Scan for the cell matching the given text and deliver its (X, Y) coordinate at center. 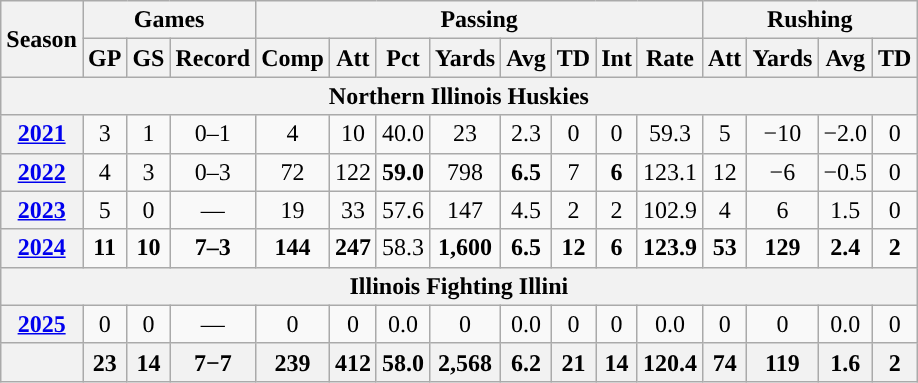
123.9 (670, 248)
120.4 (670, 362)
53 (724, 248)
2023 (42, 210)
57.6 (402, 210)
21 (573, 362)
122 (352, 172)
Illinois Fighting Illini (459, 286)
7–3 (213, 248)
Int (617, 58)
2022 (42, 172)
59.3 (670, 134)
2,568 (466, 362)
−0.5 (846, 172)
40.0 (402, 134)
Pct (402, 58)
412 (352, 362)
72 (293, 172)
798 (466, 172)
GP (104, 58)
102.9 (670, 210)
7 (573, 172)
Season (42, 39)
−6 (782, 172)
144 (293, 248)
123.1 (670, 172)
247 (352, 248)
Games (168, 20)
1.6 (846, 362)
−2.0 (846, 134)
Comp (293, 58)
1,600 (466, 248)
74 (724, 362)
4.5 (526, 210)
Rushing (809, 20)
−10 (782, 134)
1 (148, 134)
2.3 (526, 134)
129 (782, 248)
147 (466, 210)
33 (352, 210)
0–1 (213, 134)
Passing (480, 20)
7−7 (213, 362)
6.2 (526, 362)
2.4 (846, 248)
1.5 (846, 210)
2021 (42, 134)
2024 (42, 248)
58.3 (402, 248)
239 (293, 362)
0–3 (213, 172)
Northern Illinois Huskies (459, 96)
58.0 (402, 362)
2025 (42, 324)
119 (782, 362)
19 (293, 210)
59.0 (402, 172)
Record (213, 58)
GS (148, 58)
11 (104, 248)
Rate (670, 58)
